Output the [x, y] coordinate of the center of the cell containing the given text.  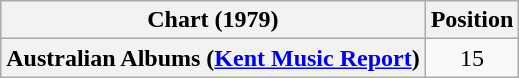
Position [472, 20]
15 [472, 58]
Chart (1979) [213, 20]
Australian Albums (Kent Music Report) [213, 58]
